Detect which cell encompasses the target text, then output its (x, y) center coordinate. 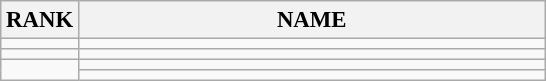
NAME (312, 20)
RANK (40, 20)
